Detect which cell encompasses the target text, then output its (X, Y) center coordinate. 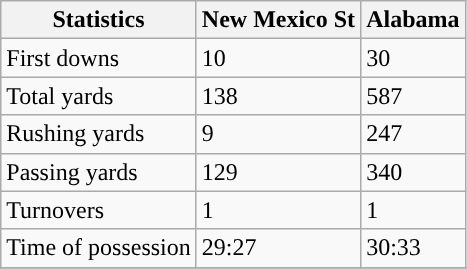
Turnovers (99, 210)
340 (413, 172)
30 (413, 58)
Total yards (99, 96)
587 (413, 96)
129 (278, 172)
Rushing yards (99, 134)
Passing yards (99, 172)
247 (413, 134)
New Mexico St (278, 20)
Statistics (99, 20)
29:27 (278, 248)
Time of possession (99, 248)
Alabama (413, 20)
30:33 (413, 248)
138 (278, 96)
10 (278, 58)
9 (278, 134)
First downs (99, 58)
